Detect which cell encompasses the target text, then output its (X, Y) center coordinate. 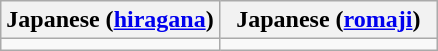
Japanese (romaji) (328, 20)
Japanese (hiragana) (110, 20)
